Pinpoint the cell where the given text exists, returning its (x, y) midpoint coordinate. 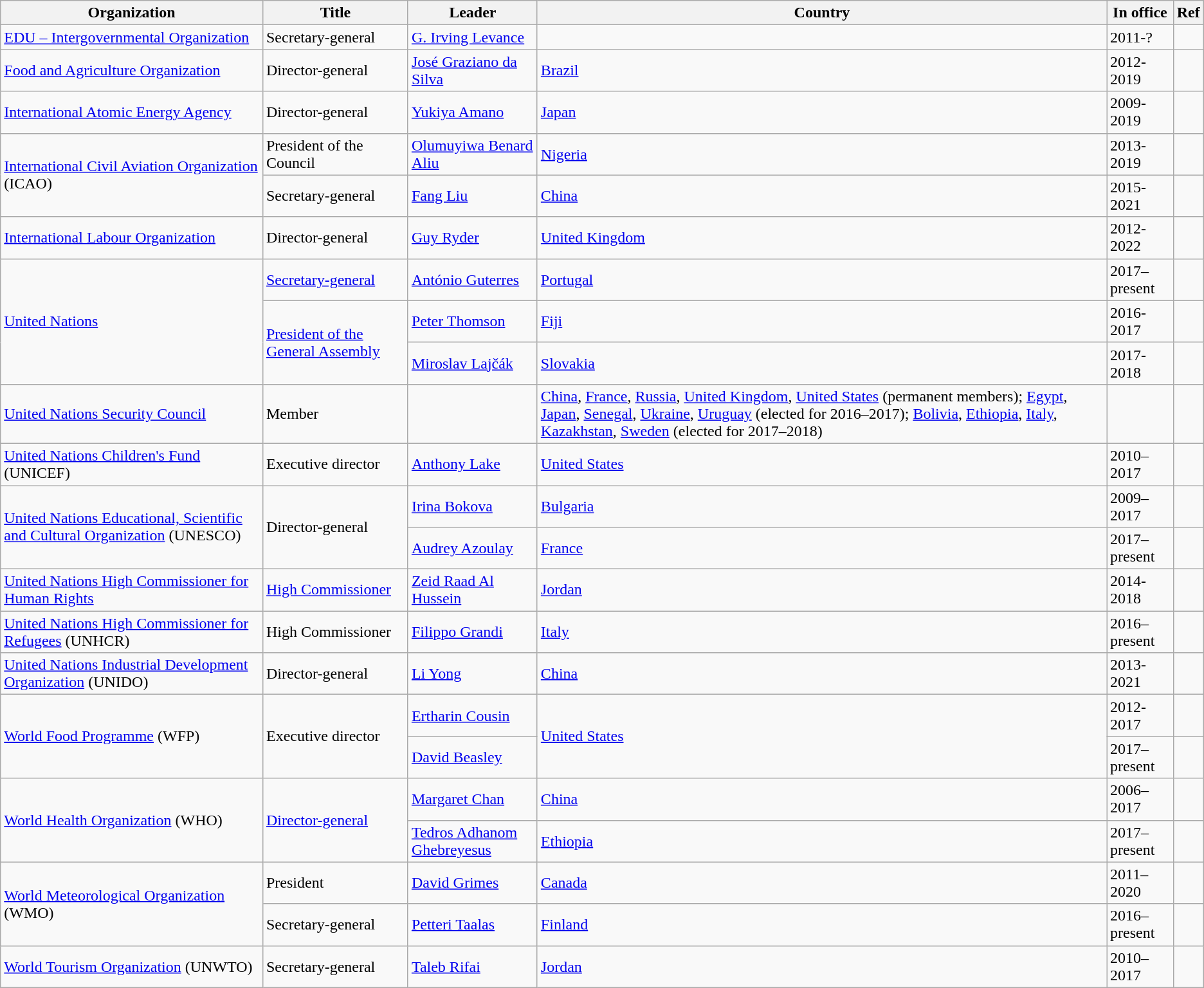
2009–2017 (1140, 506)
2011–2020 (1140, 883)
Zeid Raad Al Hussein (472, 590)
2012-2019 (1140, 71)
Audrey Azoulay (472, 548)
Country (822, 13)
Slovakia (822, 363)
President of the General Assembly (335, 342)
António Guterres (472, 279)
Portugal (822, 279)
Finland (822, 925)
2011-? (1140, 37)
Petteri Taalas (472, 925)
G. Irving Levance (472, 37)
2016-2017 (1140, 322)
EDU – Intergovernmental Organization (132, 37)
Nigeria (822, 154)
International Labour Organization (132, 238)
Filippo Grandi (472, 632)
Food and Agriculture Organization (132, 71)
2013-2021 (1140, 674)
David Beasley (472, 758)
Member (335, 414)
Ethiopia (822, 841)
World Food Programme (WFP) (132, 736)
David Grimes (472, 883)
Bulgaria (822, 506)
José Graziano da Silva (472, 71)
United Nations Educational, Scientific and Cultural Organization (UNESCO) (132, 527)
2012-2017 (1140, 715)
World Health Organization (WHO) (132, 820)
United Nations Children's Fund (UNICEF) (132, 464)
In office (1140, 13)
2006–2017 (1140, 799)
2013-2019 (1140, 154)
Margaret Chan (472, 799)
Brazil (822, 71)
United Nations High Commissioner for Refugees (UNHCR) (132, 632)
Ertharin Cousin (472, 715)
Ref (1189, 13)
Li Yong (472, 674)
Irina Bokova (472, 506)
Tedros Adhanom Ghebreyesus (472, 841)
Leader (472, 13)
Canada (822, 883)
United Nations Industrial Development Organization (UNIDO) (132, 674)
Taleb Rifai (472, 966)
Peter Thomson (472, 322)
International Civil Aviation Organization (ICAO) (132, 175)
Yukiya Amano (472, 112)
United Nations High Commissioner for Human Rights (132, 590)
2017-2018 (1140, 363)
Italy (822, 632)
2014-2018 (1140, 590)
2012-2022 (1140, 238)
Anthony Lake (472, 464)
World Meteorological Organization (WMO) (132, 904)
Organization (132, 13)
France (822, 548)
International Atomic Energy Agency (132, 112)
United Nations (132, 322)
President of the Council (335, 154)
United Nations Security Council (132, 414)
Japan (822, 112)
Olumuyiwa Benard Aliu (472, 154)
United Kingdom (822, 238)
Fang Liu (472, 196)
2009-2019 (1140, 112)
President (335, 883)
Title (335, 13)
World Tourism Organization (UNWTO) (132, 966)
Guy Ryder (472, 238)
2015-2021 (1140, 196)
Miroslav Lajčák (472, 363)
Fiji (822, 322)
